Locate the cell with the specified text and output its (X, Y) center coordinate. 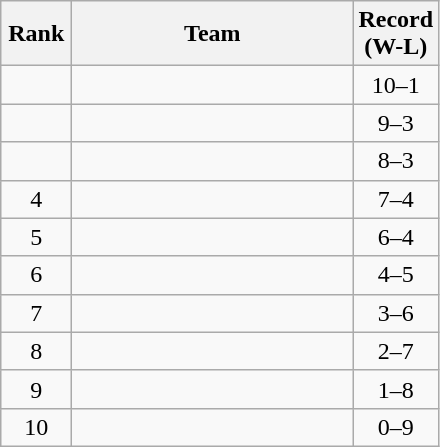
6–4 (396, 237)
4 (36, 199)
8–3 (396, 161)
1–8 (396, 389)
4–5 (396, 275)
10 (36, 427)
3–6 (396, 313)
9 (36, 389)
5 (36, 237)
7–4 (396, 199)
Rank (36, 34)
7 (36, 313)
9–3 (396, 123)
2–7 (396, 351)
10–1 (396, 85)
6 (36, 275)
0–9 (396, 427)
Record (W-L) (396, 34)
Team (212, 34)
8 (36, 351)
